Pinpoint the cell where the given text exists, returning its (x, y) midpoint coordinate. 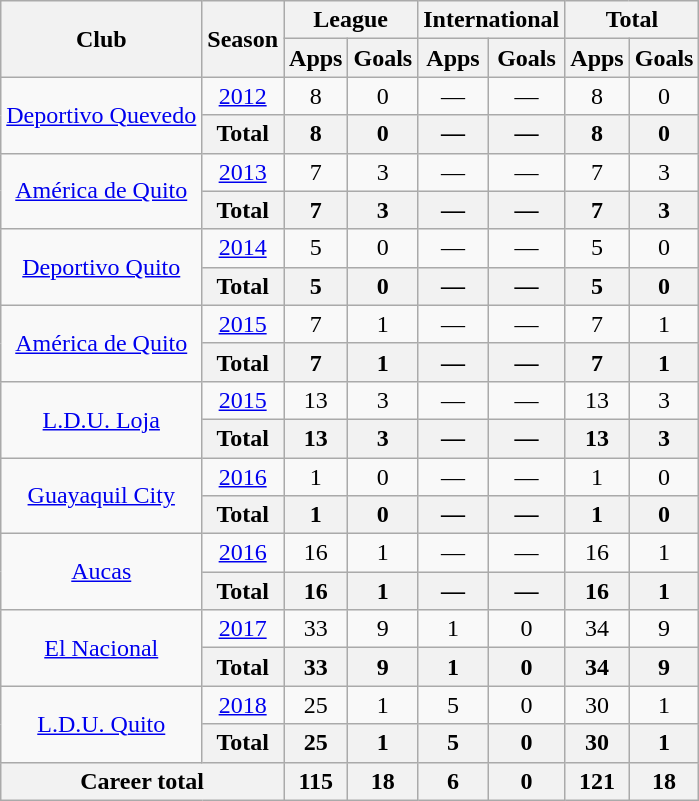
Aucas (102, 572)
Club (102, 39)
2017 (243, 629)
2014 (243, 248)
Deportivo Quito (102, 267)
Guayaquil City (102, 496)
Season (243, 39)
L.D.U. Loja (102, 419)
L.D.U. Quito (102, 724)
League (351, 20)
115 (316, 781)
International (492, 20)
Career total (142, 781)
2018 (243, 705)
Deportivo Quevedo (102, 115)
6 (454, 781)
121 (597, 781)
El Nacional (102, 648)
2013 (243, 172)
2012 (243, 96)
